For the text-containing cell, return its midpoint in [X, Y] coordinate format. 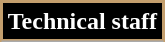
Technical staff [83, 22]
